Provide the [X, Y] coordinate of the cell's center where the given text is located.  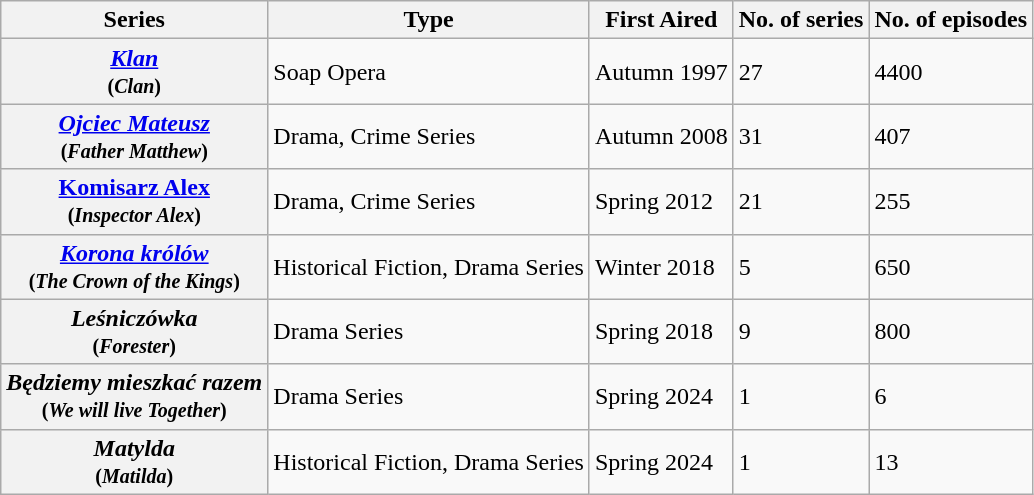
Matylda(Matilda) [134, 462]
13 [951, 462]
Ojciec Mateusz(Father Matthew) [134, 136]
Będziemy mieszkać razem(We will live Together) [134, 396]
800 [951, 332]
Leśniczówka(Forester) [134, 332]
9 [801, 332]
21 [801, 202]
31 [801, 136]
255 [951, 202]
4400 [951, 72]
Winter 2018 [661, 266]
5 [801, 266]
6 [951, 396]
407 [951, 136]
Spring 2018 [661, 332]
No. of series [801, 20]
Komisarz Alex(Inspector Alex) [134, 202]
Klan(Clan) [134, 72]
650 [951, 266]
Type [429, 20]
Autumn 2008 [661, 136]
First Aired [661, 20]
Spring 2012 [661, 202]
No. of episodes [951, 20]
Autumn 1997 [661, 72]
Series [134, 20]
Korona królów(The Crown of the Kings) [134, 266]
Soap Opera [429, 72]
27 [801, 72]
